Return (X, Y) of the center of cell containing provided text 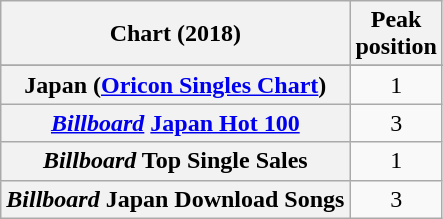
Chart (2018) (176, 34)
Billboard Top Single Sales (176, 161)
Japan (Oricon Singles Chart) (176, 85)
Peakposition (396, 34)
Billboard Japan Download Songs (176, 199)
Billboard Japan Hot 100 (176, 123)
